Output the (X, Y) coordinate of the center of the cell containing the given text.  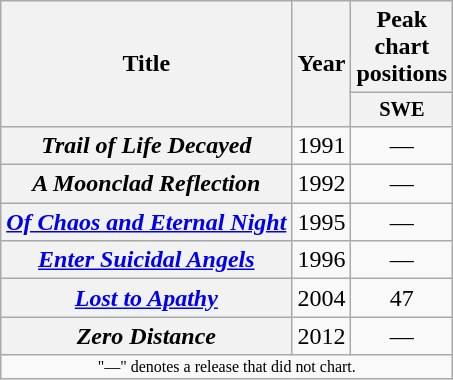
Zero Distance (146, 336)
1991 (322, 145)
"—" denotes a release that did not chart. (227, 367)
Lost to Apathy (146, 298)
Trail of Life Decayed (146, 145)
Enter Suicidal Angels (146, 260)
1996 (322, 260)
Peak chart positions (402, 47)
1992 (322, 184)
47 (402, 298)
SWE (402, 110)
Title (146, 64)
1995 (322, 222)
Year (322, 64)
Of Chaos and Eternal Night (146, 222)
A Moonclad Reflection (146, 184)
2004 (322, 298)
2012 (322, 336)
